Return the [x, y] coordinate for the center point of the cell that contains the specified text.  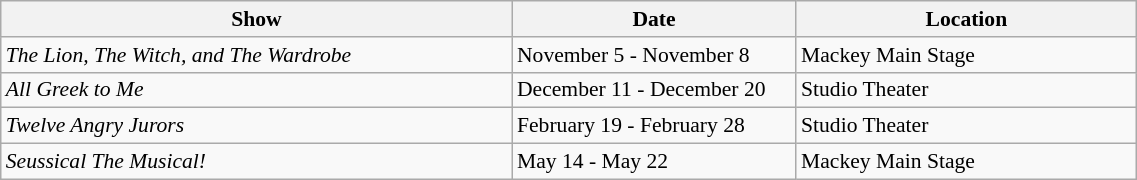
December 11 - December 20 [654, 90]
February 19 - February 28 [654, 126]
The Lion, The Witch, and The Wardrobe [256, 55]
Twelve Angry Jurors [256, 126]
Seussical The Musical! [256, 162]
Location [966, 19]
Date [654, 19]
November 5 - November 8 [654, 55]
All Greek to Me [256, 90]
May 14 - May 22 [654, 162]
Show [256, 19]
